Find where the given text appears and provide that cell's center as [X, Y] coordinate. 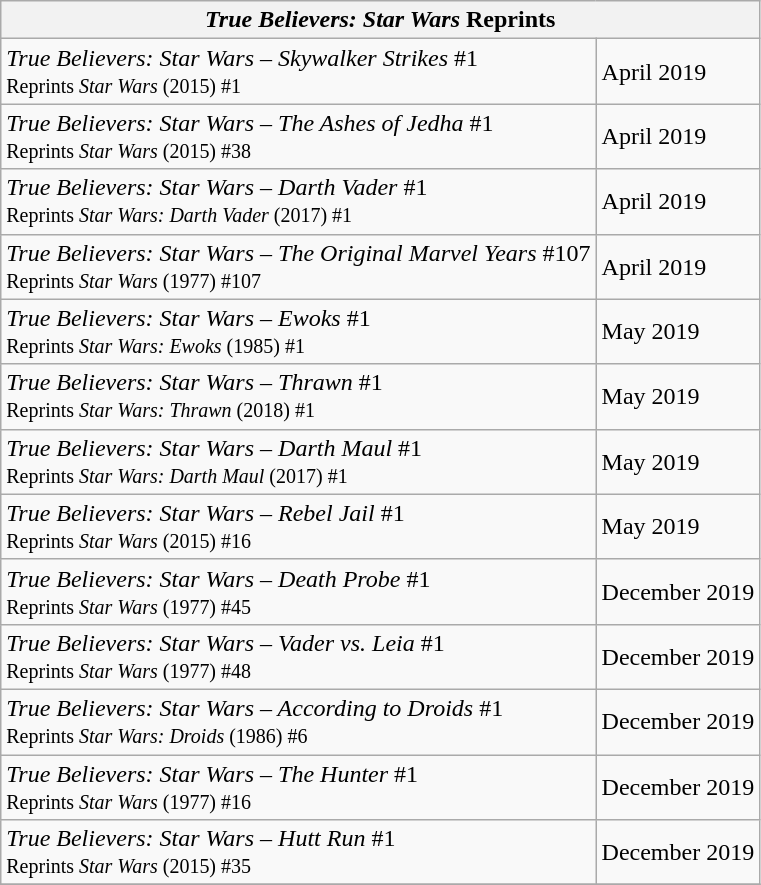
True Believers: Star Wars – Ewoks #1Reprints Star Wars: Ewoks (1985) #1 [298, 332]
True Believers: Star Wars – Hutt Run #1Reprints Star Wars (2015) #35 [298, 852]
True Believers: Star Wars – Darth Maul #1Reprints Star Wars: Darth Maul (2017) #1 [298, 462]
True Believers: Star Wars – Darth Vader #1Reprints Star Wars: Darth Vader (2017) #1 [298, 202]
True Believers: Star Wars – Thrawn #1Reprints Star Wars: Thrawn (2018) #1 [298, 396]
True Believers: Star Wars – Rebel Jail #1Reprints Star Wars (2015) #16 [298, 526]
True Believers: Star Wars – According to Droids #1Reprints Star Wars: Droids (1986) #6 [298, 722]
True Believers: Star Wars – Vader vs. Leia #1Reprints Star Wars (1977) #48 [298, 656]
True Believers: Star Wars – Skywalker Strikes #1Reprints Star Wars (2015) #1 [298, 72]
True Believers: Star Wars – The Original Marvel Years #107Reprints Star Wars (1977) #107 [298, 266]
True Believers: Star Wars Reprints [380, 20]
True Believers: Star Wars – The Hunter #1Reprints Star Wars (1977) #16 [298, 786]
True Believers: Star Wars – Death Probe #1Reprints Star Wars (1977) #45 [298, 592]
True Believers: Star Wars – The Ashes of Jedha #1Reprints Star Wars (2015) #38 [298, 136]
